Find where the given text appears and provide that cell's center as (X, Y) coordinate. 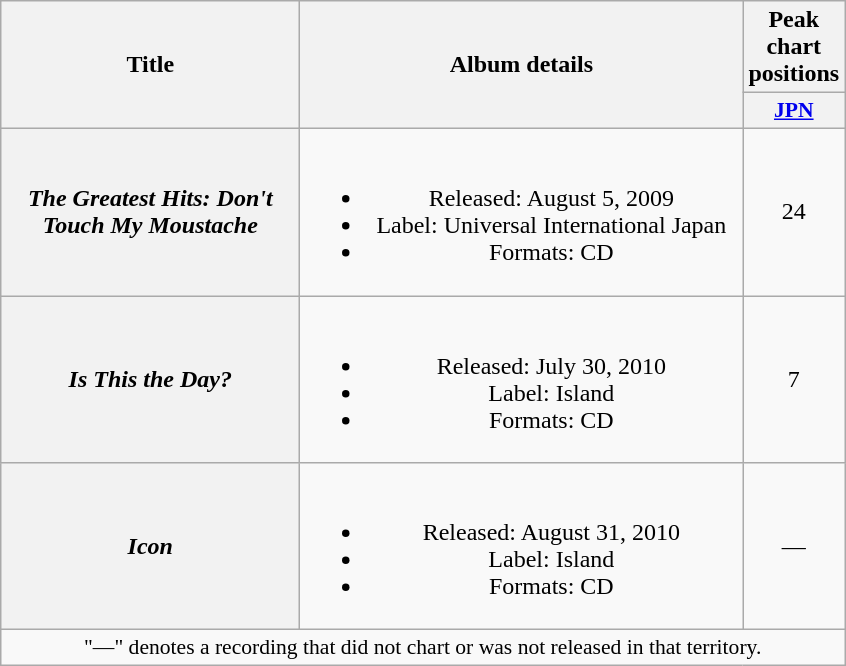
JPN (794, 111)
Peak chart positions (794, 47)
Released: August 31, 2010Label: IslandFormats: CD (522, 546)
24 (794, 212)
"—" denotes a recording that did not chart or was not released in that territory. (423, 648)
Released: August 5, 2009Label: Universal International JapanFormats: CD (522, 212)
The Greatest Hits: Don't Touch My Moustache (150, 212)
Is This the Day? (150, 380)
Title (150, 65)
7 (794, 380)
Icon (150, 546)
Album details (522, 65)
Released: July 30, 2010Label: IslandFormats: CD (522, 380)
— (794, 546)
